Scan for the cell matching the given text and deliver its [X, Y] coordinate at center. 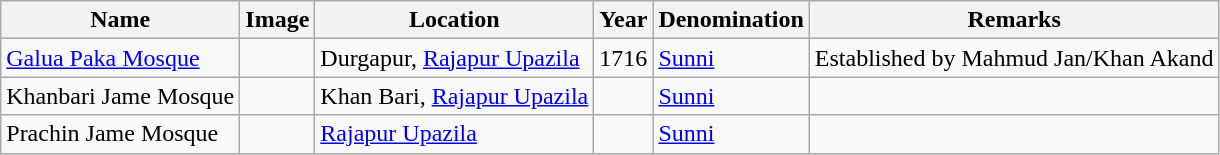
Image [278, 20]
1716 [624, 58]
Galua Paka Mosque [120, 58]
Year [624, 20]
Name [120, 20]
Khan Bari, Rajapur Upazila [454, 96]
Remarks [1014, 20]
Prachin Jame Mosque [120, 134]
Durgapur, Rajapur Upazila [454, 58]
Denomination [731, 20]
Rajapur Upazila [454, 134]
Established by Mahmud Jan/Khan Akand [1014, 58]
Khanbari Jame Mosque [120, 96]
Location [454, 20]
